Provide the [x, y] coordinate of the cell's center where the given text is located.  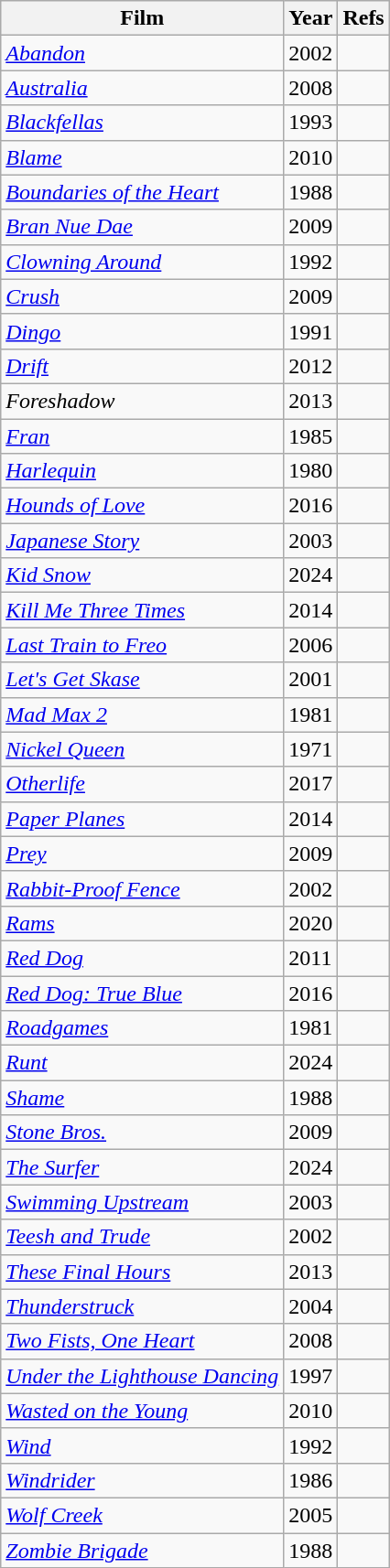
Last Train to Freo [143, 645]
Teesh and Trude [143, 1237]
2004 [311, 1306]
Roadgames [143, 1028]
1997 [311, 1376]
Two Fists, One Heart [143, 1341]
Film [143, 18]
Kid Snow [143, 575]
Runt [143, 1063]
Otherlife [143, 784]
Fran [143, 436]
Year [311, 18]
The Surfer [143, 1167]
Red Dog: True Blue [143, 993]
Bran Nue Dae [143, 227]
1991 [311, 331]
2001 [311, 680]
Zombie Brigade [143, 1551]
Kill Me Three Times [143, 610]
2005 [311, 1515]
Harlequin [143, 471]
Japanese Story [143, 541]
Let's Get Skase [143, 680]
Mad Max 2 [143, 714]
Under the Lighthouse Dancing [143, 1376]
Wind [143, 1445]
Shame [143, 1098]
Nickel Queen [143, 749]
2006 [311, 645]
Rams [143, 923]
Abandon [143, 53]
1986 [311, 1480]
2012 [311, 366]
Wolf Creek [143, 1515]
Thunderstruck [143, 1306]
2017 [311, 784]
1985 [311, 436]
Foreshadow [143, 401]
Crush [143, 296]
1971 [311, 749]
Dingo [143, 331]
2011 [311, 958]
Windrider [143, 1480]
Boundaries of the Heart [143, 192]
Wasted on the Young [143, 1411]
Hounds of Love [143, 506]
1993 [311, 123]
Swimming Upstream [143, 1202]
Blackfellas [143, 123]
Stone Bros. [143, 1133]
1980 [311, 471]
Red Dog [143, 958]
Drift [143, 366]
2020 [311, 923]
These Final Hours [143, 1272]
Paper Planes [143, 819]
Clowning Around [143, 262]
Prey [143, 854]
Refs [363, 18]
Australia [143, 88]
Rabbit-Proof Fence [143, 888]
Blame [143, 157]
